Search for the cell housing the specified text and yield its [x, y] center coordinate. 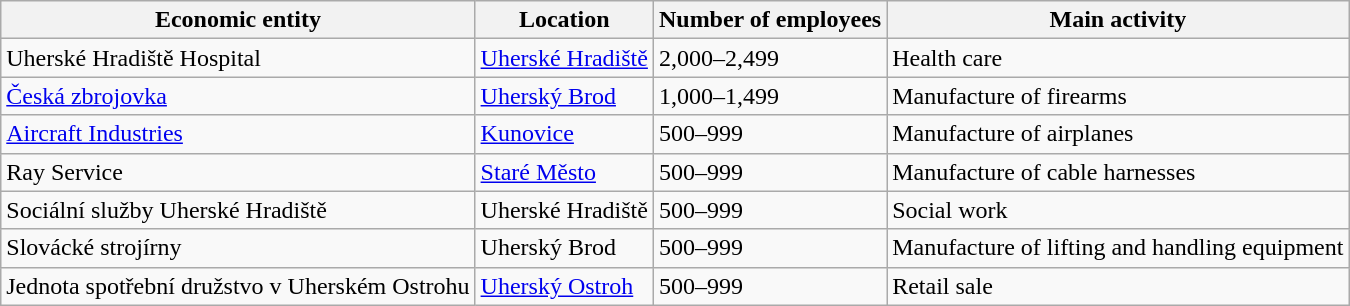
Uherský Ostroh [564, 286]
Uherské Hradiště Hospital [238, 58]
Health care [1118, 58]
Number of employees [770, 20]
Economic entity [238, 20]
Slovácké strojírny [238, 248]
Jednota spotřební družstvo v Uherském Ostrohu [238, 286]
Manufacture of firearms [1118, 96]
Česká zbrojovka [238, 96]
Staré Město [564, 172]
Location [564, 20]
Manufacture of cable harnesses [1118, 172]
1,000–1,499 [770, 96]
Manufacture of airplanes [1118, 134]
Main activity [1118, 20]
Retail sale [1118, 286]
Kunovice [564, 134]
2,000–2,499 [770, 58]
Ray Service [238, 172]
Social work [1118, 210]
Aircraft Industries [238, 134]
Manufacture of lifting and handling equipment [1118, 248]
Sociální služby Uherské Hradiště [238, 210]
